Locate the cell with the specified text and output its [X, Y] center coordinate. 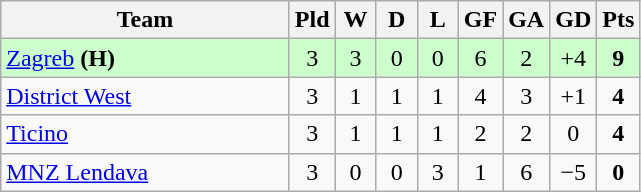
Ticino [146, 134]
District West [146, 96]
Zagreb (H) [146, 58]
Pts [618, 20]
−5 [574, 172]
D [396, 20]
GD [574, 20]
L [438, 20]
+4 [574, 58]
GA [526, 20]
W [356, 20]
GF [480, 20]
Team [146, 20]
9 [618, 58]
+1 [574, 96]
MNZ Lendava [146, 172]
Pld [312, 20]
